Scan for the cell matching the given text and deliver its (x, y) coordinate at center. 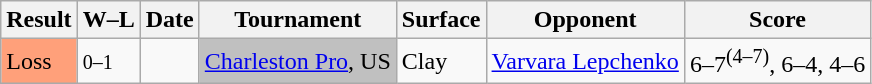
Clay (441, 62)
W–L (108, 20)
0–1 (108, 62)
Varvara Lepchenko (585, 62)
6–7(4–7), 6–4, 4–6 (777, 62)
Result (39, 20)
Surface (441, 20)
Date (170, 20)
Score (777, 20)
Charleston Pro, US (298, 62)
Opponent (585, 20)
Tournament (298, 20)
Loss (39, 62)
